Provide the (X, Y) coordinate of the cell's center where the given text is located.  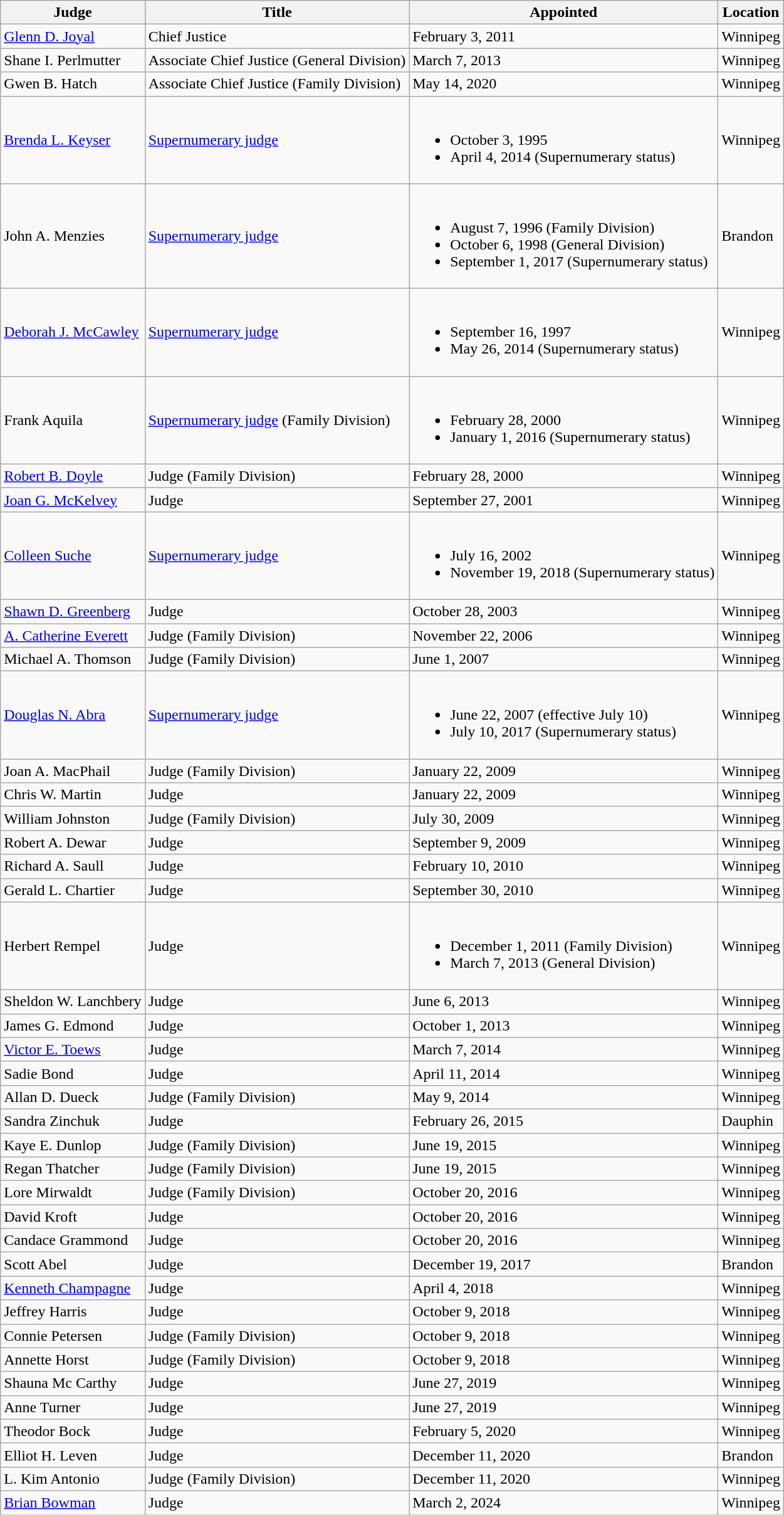
Kaye E. Dunlop (73, 1145)
May 9, 2014 (564, 1097)
Title (277, 13)
October 1, 2013 (564, 1025)
Brian Bowman (73, 1502)
Michael A. Thomson (73, 659)
November 22, 2006 (564, 635)
Scott Abel (73, 1264)
Chief Justice (277, 36)
Robert B. Doyle (73, 476)
February 28, 2000January 1, 2016 (Supernumerary status) (564, 420)
Robert A. Dewar (73, 842)
Shane I. Perlmutter (73, 60)
October 3, 1995April 4, 2014 (Supernumerary status) (564, 140)
Herbert Rempel (73, 946)
Frank Aquila (73, 420)
February 26, 2015 (564, 1121)
John A. Menzies (73, 236)
September 30, 2010 (564, 890)
Sandra Zinchuk (73, 1121)
Joan A. MacPhail (73, 771)
Glenn D. Joyal (73, 36)
June 6, 2013 (564, 1002)
Shawn D. Greenberg (73, 611)
Candace Grammond (73, 1240)
Anne Turner (73, 1407)
March 7, 2014 (564, 1049)
Associate Chief Justice (General Division) (277, 60)
June 1, 2007 (564, 659)
Supernumerary judge (Family Division) (277, 420)
Appointed (564, 13)
Joan G. McKelvey (73, 500)
September 27, 2001 (564, 500)
William Johnston (73, 819)
May 14, 2020 (564, 84)
Jeffrey Harris (73, 1312)
Regan Thatcher (73, 1169)
December 1, 2011 (Family Division)March 7, 2013 (General Division) (564, 946)
March 7, 2013 (564, 60)
L. Kim Antonio (73, 1479)
Location (751, 13)
Brenda L. Keyser (73, 140)
February 10, 2010 (564, 866)
September 9, 2009 (564, 842)
Gerald L. Chartier (73, 890)
Richard A. Saull (73, 866)
August 7, 1996 (Family Division)October 6, 1998 (General Division)September 1, 2017 (Supernumerary status) (564, 236)
Colleen Suche (73, 555)
Connie Petersen (73, 1336)
Dauphin (751, 1121)
James G. Edmond (73, 1025)
Gwen B. Hatch (73, 84)
Victor E. Toews (73, 1049)
Elliot H. Leven (73, 1455)
July 30, 2009 (564, 819)
Sadie Bond (73, 1073)
Allan D. Dueck (73, 1097)
Annette Horst (73, 1360)
Lore Mirwaldt (73, 1193)
A. Catherine Everett (73, 635)
December 19, 2017 (564, 1264)
February 3, 2011 (564, 36)
Theodor Bock (73, 1431)
September 16, 1997May 26, 2014 (Supernumerary status) (564, 332)
July 16, 2002November 19, 2018 (Supernumerary status) (564, 555)
February 28, 2000 (564, 476)
Associate Chief Justice (Family Division) (277, 84)
Deborah J. McCawley (73, 332)
Douglas N. Abra (73, 715)
April 4, 2018 (564, 1288)
June 22, 2007 (effective July 10)July 10, 2017 (Supernumerary status) (564, 715)
October 28, 2003 (564, 611)
March 2, 2024 (564, 1502)
Shauna Mc Carthy (73, 1383)
April 11, 2014 (564, 1073)
Chris W. Martin (73, 795)
Sheldon W. Lanchbery (73, 1002)
Kenneth Champagne (73, 1288)
February 5, 2020 (564, 1431)
David Kroft (73, 1217)
